Capture the cell that displays the provided text and extract its (x, y) central coordinate. 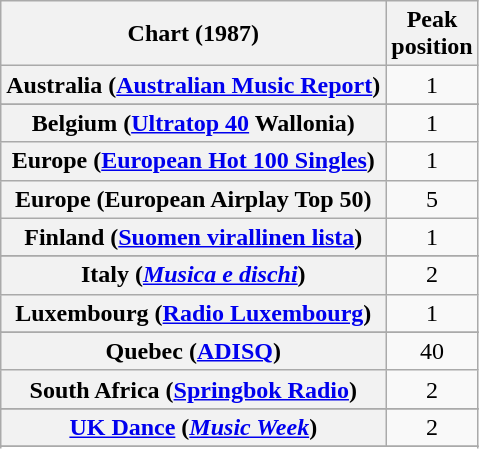
Belgium (Ultratop 40 Wallonia) (194, 123)
5 (432, 199)
Quebec (ADISQ) (194, 351)
Europe (European Airplay Top 50) (194, 199)
South Africa (Springbok Radio) (194, 389)
Europe (European Hot 100 Singles) (194, 161)
Italy (Musica e dischi) (194, 275)
40 (432, 351)
Australia (Australian Music Report) (194, 85)
Peakposition (432, 34)
Chart (1987) (194, 34)
Finland (Suomen virallinen lista) (194, 237)
Luxembourg (Radio Luxembourg) (194, 313)
UK Dance (Music Week) (194, 427)
